Search for the cell housing the specified text and yield its [x, y] center coordinate. 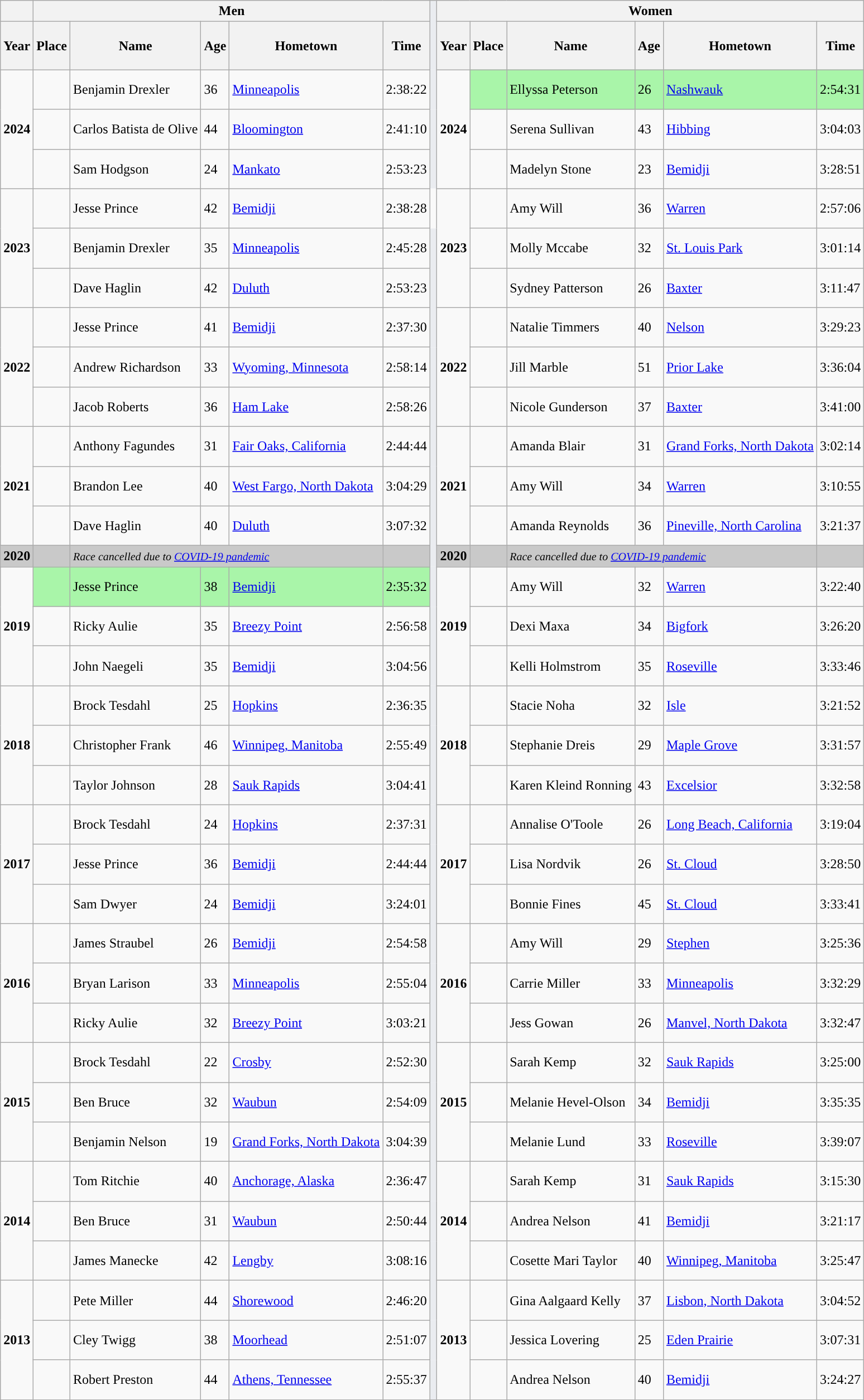
2:35:32 [406, 587]
3:25:00 [840, 1062]
Gina Aalgaard Kelly [571, 1300]
Sydney Patterson [571, 288]
Fair Oaks, California [306, 446]
3:33:41 [840, 904]
John Naegeli [136, 666]
2:50:44 [406, 1221]
3:41:00 [840, 406]
Bonnie Fines [571, 904]
Sam Hodgson [136, 169]
Ham Lake [306, 406]
3:28:51 [840, 169]
Madelyn Stone [571, 169]
3:07:32 [406, 526]
3:24:27 [840, 1379]
Stephen [740, 943]
2:54:58 [406, 943]
Annalise O'Toole [571, 825]
3:25:47 [840, 1261]
Natalie Timmers [571, 327]
3:04:52 [840, 1300]
3:39:07 [840, 1142]
Bloomington [306, 129]
3:19:04 [840, 825]
Athens, Tennessee [306, 1379]
Stephanie Dreis [571, 745]
2:52:30 [406, 1062]
2:45:28 [406, 248]
3:07:31 [840, 1340]
Bigfork [740, 626]
Prior Lake [740, 367]
Brandon Lee [136, 487]
3:32:29 [840, 983]
Pineville, North Carolina [740, 526]
2:58:14 [406, 367]
Eden Prairie [740, 1340]
Amanda Reynolds [571, 526]
2:54:09 [406, 1103]
2:56:58 [406, 626]
Carrie Miller [571, 983]
Crosby [306, 1062]
2:36:47 [406, 1182]
Lisa Nordvik [571, 864]
Molly Mccabe [571, 248]
3:04:29 [406, 487]
3:25:36 [840, 943]
Jessica Lovering [571, 1340]
Lisbon, North Dakota [740, 1300]
3:10:55 [840, 487]
Wyoming, Minnesota [306, 367]
3:04:39 [406, 1142]
Excelsior [740, 785]
3:04:56 [406, 666]
Dexi Maxa [571, 626]
Tom Ritchie [136, 1182]
Jess Gowan [571, 1022]
23 [649, 169]
Robert Preston [136, 1379]
Hibbing [740, 129]
3:15:30 [840, 1182]
2:51:07 [406, 1340]
2:37:31 [406, 825]
Ellyssa Peterson [571, 89]
Anchorage, Alaska [306, 1182]
Men [232, 11]
Sam Dwyer [136, 904]
3:21:37 [840, 526]
3:04:41 [406, 785]
Moorhead [306, 1340]
Stacie Noha [571, 705]
3:31:57 [840, 745]
Jill Marble [571, 367]
Kelli Holmstrom [571, 666]
Long Beach, California [740, 825]
Jacob Roberts [136, 406]
51 [649, 367]
3:21:52 [840, 705]
Mankato [306, 169]
3:32:47 [840, 1022]
2:55:04 [406, 983]
Shorewood [306, 1300]
2:36:35 [406, 705]
Isle [740, 705]
2:57:06 [840, 209]
Serena Sullivan [571, 129]
2:37:30 [406, 327]
James Manecke [136, 1261]
3:11:47 [840, 288]
3:21:17 [840, 1221]
2:38:28 [406, 209]
Benjamin Nelson [136, 1142]
Carlos Batista de Olive [136, 129]
2:46:20 [406, 1300]
45 [649, 904]
2:41:10 [406, 129]
2:38:22 [406, 89]
22 [215, 1062]
3:33:46 [840, 666]
Women [651, 11]
3:26:20 [840, 626]
19 [215, 1142]
Cosette Mari Taylor [571, 1261]
3:01:14 [840, 248]
West Fargo, North Dakota [306, 487]
2:58:26 [406, 406]
Nelson [740, 327]
3:08:16 [406, 1261]
3:04:03 [840, 129]
Andrew Richardson [136, 367]
46 [215, 745]
3:02:14 [840, 446]
Manvel, North Dakota [740, 1022]
Nashwauk [740, 89]
3:28:50 [840, 864]
St. Louis Park [740, 248]
Lengby [306, 1261]
James Straubel [136, 943]
Anthony Fagundes [136, 446]
2:55:37 [406, 1379]
2:54:31 [840, 89]
2:55:49 [406, 745]
Maple Grove [740, 745]
Christopher Frank [136, 745]
3:35:35 [840, 1103]
Pete Miller [136, 1300]
Melanie Hevel-Olson [571, 1103]
Nicole Gunderson [571, 406]
3:24:01 [406, 904]
Karen Kleind Ronning [571, 785]
Cley Twigg [136, 1340]
Taylor Johnson [136, 785]
3:36:04 [840, 367]
3:03:21 [406, 1022]
28 [215, 785]
Melanie Lund [571, 1142]
Bryan Larison [136, 983]
3:22:40 [840, 587]
3:29:23 [840, 327]
3:32:58 [840, 785]
Amanda Blair [571, 446]
